Identify which cell holds the provided text, then report its [x, y] central coordinate. 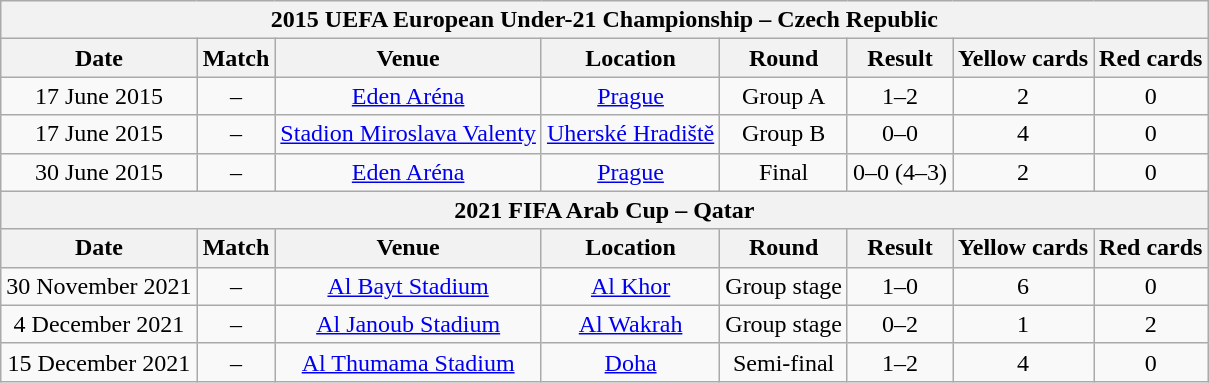
2015 UEFA European Under-21 Championship – Czech Republic [604, 20]
Stadion Miroslava Valenty [408, 134]
Al Wakrah [630, 324]
1–0 [900, 286]
Group A [784, 96]
6 [1024, 286]
Uherské Hradiště [630, 134]
30 June 2015 [99, 172]
Al Thumama Stadium [408, 362]
1 [1024, 324]
Al Khor [630, 286]
Final [784, 172]
30 November 2021 [99, 286]
2021 FIFA Arab Cup – Qatar [604, 210]
0–2 [900, 324]
Semi-final [784, 362]
Al Bayt Stadium [408, 286]
Group B [784, 134]
0–0 [900, 134]
Doha [630, 362]
15 December 2021 [99, 362]
Al Janoub Stadium [408, 324]
0–0 (4–3) [900, 172]
4 December 2021 [99, 324]
